Return the [x, y] coordinate for the center point of the cell that contains the specified text.  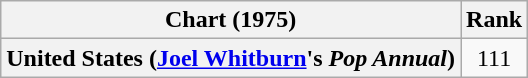
Chart (1975) [231, 20]
United States (Joel Whitburn's Pop Annual) [231, 58]
111 [494, 58]
Rank [494, 20]
